Capture the cell that displays the provided text and extract its [x, y] central coordinate. 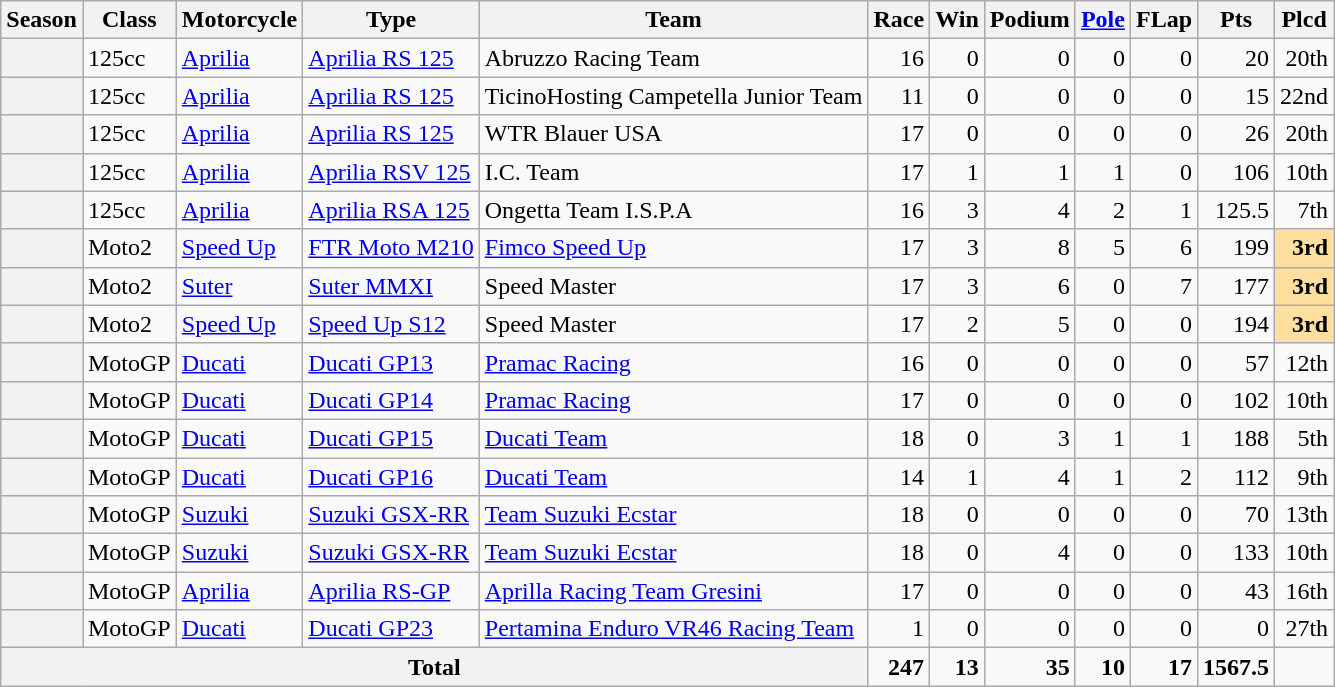
Podium [1030, 20]
7th [1304, 210]
Ducati GP14 [391, 400]
Type [391, 20]
Ducati GP15 [391, 438]
57 [1236, 362]
Aprilla Racing Team Gresini [674, 591]
15 [1236, 96]
35 [1030, 667]
27th [1304, 629]
199 [1236, 248]
177 [1236, 286]
22nd [1304, 96]
Pts [1236, 20]
Win [958, 20]
188 [1236, 438]
Ducati GP23 [391, 629]
106 [1236, 172]
FLap [1164, 20]
Suter MMXI [391, 286]
20 [1236, 58]
Suter [240, 286]
Pertamina Enduro VR46 Racing Team [674, 629]
16th [1304, 591]
Aprilia RSV 125 [391, 172]
10 [1102, 667]
I.C. Team [674, 172]
125.5 [1236, 210]
112 [1236, 477]
5th [1304, 438]
Total [434, 667]
247 [899, 667]
Ongetta Team I.S.P.A [674, 210]
13 [958, 667]
12th [1304, 362]
13th [1304, 515]
Ducati GP16 [391, 477]
102 [1236, 400]
Fimco Speed Up [674, 248]
Team [674, 20]
43 [1236, 591]
14 [899, 477]
194 [1236, 324]
9th [1304, 477]
FTR Moto M210 [391, 248]
Aprilia RSA 125 [391, 210]
Aprilia RS-GP [391, 591]
WTR Blauer USA [674, 134]
Class [129, 20]
Ducati GP13 [391, 362]
Race [899, 20]
26 [1236, 134]
1567.5 [1236, 667]
70 [1236, 515]
133 [1236, 553]
Season [42, 20]
11 [899, 96]
Plcd [1304, 20]
7 [1164, 286]
Abruzzo Racing Team [674, 58]
8 [1030, 248]
Speed Up S12 [391, 324]
TicinoHosting Campetella Junior Team [674, 96]
Motorcycle [240, 20]
Pole [1102, 20]
